Provide the [X, Y] coordinate of the cell's center where the given text is located.  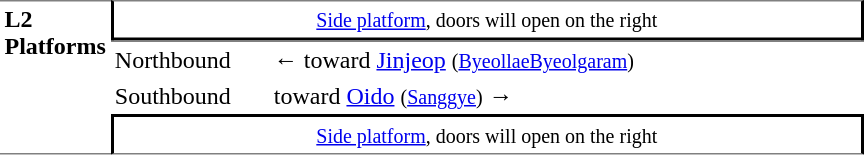
toward Oido (Sanggye) → [566, 96]
L2Platforms [55, 77]
Southbound [190, 96]
Northbound [190, 59]
← toward Jinjeop (ByeollaeByeolgaram) [566, 59]
